Find where the given text appears and provide that cell's center as [X, Y] coordinate. 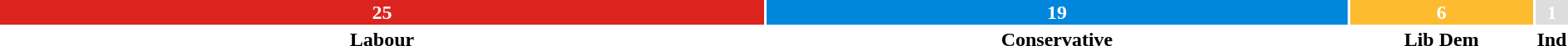
1 [1551, 12]
19 [1057, 12]
6 [1442, 12]
25 [382, 12]
